Locate the cell with the specified text and output its [X, Y] center coordinate. 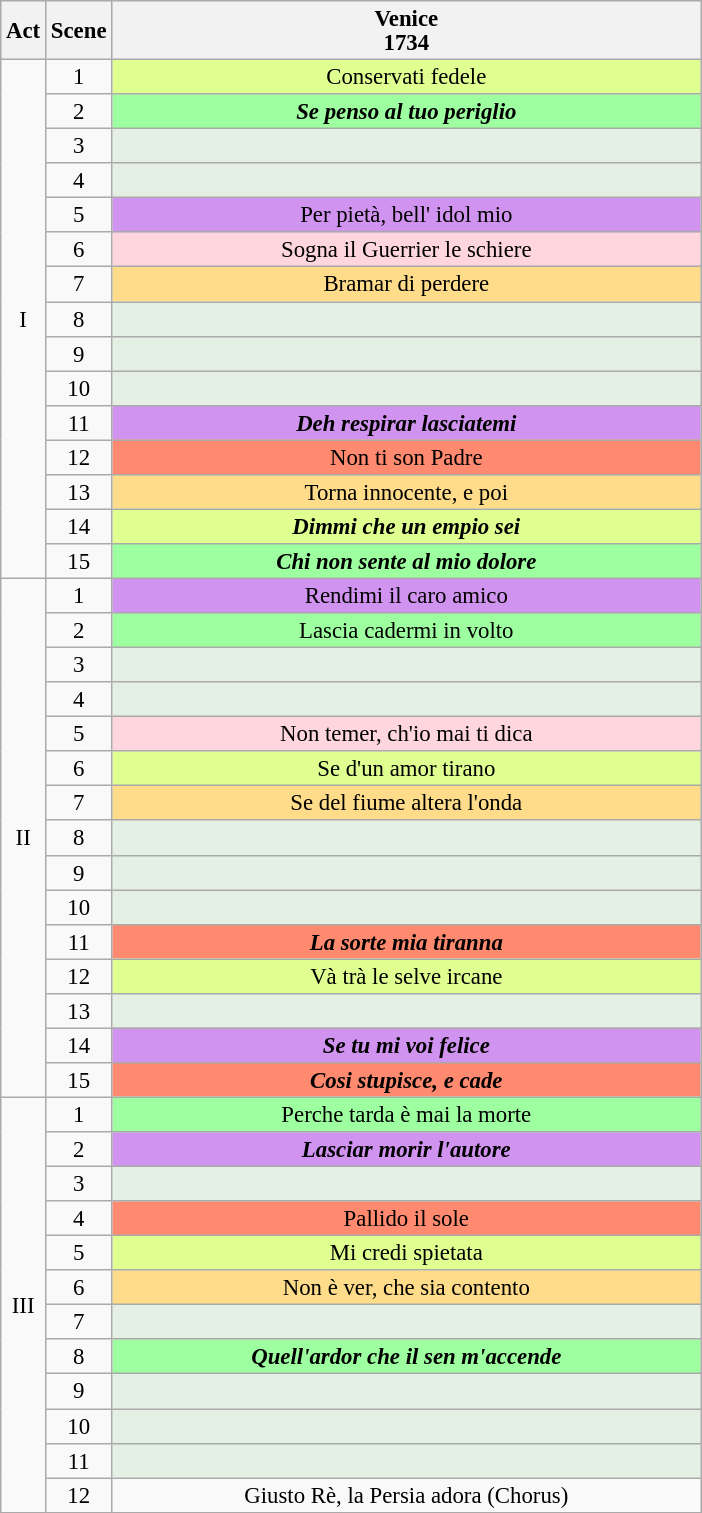
Scene [79, 30]
Dimmi che un empio sei [406, 526]
Pallido il sole [406, 1218]
Bramar di perdere [406, 284]
I [24, 320]
Se penso al tuo periglio [406, 112]
Giusto Rè, la Persia adora (Chorus) [406, 1496]
Lascia cadermi in volto [406, 630]
III [24, 1304]
Conservati fedele [406, 78]
Cosi stupisce, e cade [406, 1080]
Non temer, ch'io mai ti dica [406, 734]
Rendimi il caro amico [406, 596]
Act [24, 30]
Lasciar morir l'autore [406, 1150]
Se tu mi voi felice [406, 1046]
II [24, 838]
Sogna il Guerrier le schiere [406, 250]
Non ti son Padre [406, 458]
Venice 1734 [406, 30]
Torna innocente, e poi [406, 492]
Se d'un amor tirano [406, 768]
Non è ver, che sia contento [406, 1288]
Mi credi spietata [406, 1254]
Deh respirar lasciatemi [406, 422]
Per pietà, bell' idol mio [406, 216]
Chi non sente al mio dolore [406, 562]
La sorte mia tiranna [406, 942]
Quell'ardor che il sen m'accende [406, 1358]
Se del fiume altera l'onda [406, 804]
Và trà le selve ircane [406, 976]
Perche tarda è mai la morte [406, 1114]
